Provide the [x, y] coordinate of the cell's center where the given text is located.  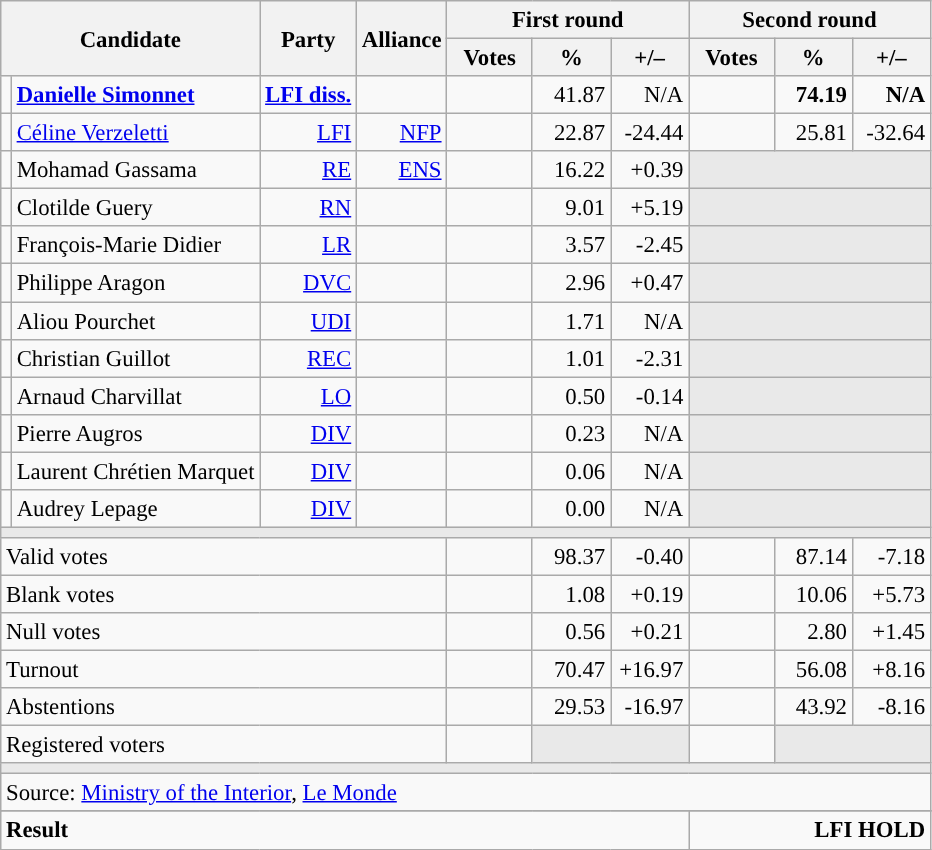
Registered voters [224, 745]
43.92 [813, 707]
+0.47 [650, 283]
1.08 [571, 594]
LFI diss. [308, 95]
41.87 [571, 95]
Party [308, 38]
LO [308, 396]
Result [345, 831]
22.87 [571, 133]
Arnaud Charvillat [135, 396]
DVC [308, 283]
+5.19 [650, 208]
-7.18 [891, 557]
+0.39 [650, 170]
2.96 [571, 283]
ENS [402, 170]
+16.97 [650, 670]
2.80 [813, 632]
0.23 [571, 433]
0.06 [571, 471]
0.50 [571, 396]
Clotilde Guery [135, 208]
Philippe Aragon [135, 283]
Source: Ministry of the Interior, Le Monde [466, 793]
-2.31 [650, 358]
+0.21 [650, 632]
First round [568, 20]
-0.14 [650, 396]
Danielle Simonnet [135, 95]
Second round [810, 20]
Céline Verzeletti [135, 133]
RN [308, 208]
Valid votes [224, 557]
25.81 [813, 133]
56.08 [813, 670]
Turnout [224, 670]
+0.19 [650, 594]
-16.97 [650, 707]
-24.44 [650, 133]
0.56 [571, 632]
RE [308, 170]
16.22 [571, 170]
Aliou Pourchet [135, 321]
1.01 [571, 358]
70.47 [571, 670]
87.14 [813, 557]
Blank votes [224, 594]
29.53 [571, 707]
Null votes [224, 632]
Christian Guillot [135, 358]
3.57 [571, 245]
10.06 [813, 594]
Laurent Chrétien Marquet [135, 471]
74.19 [813, 95]
+1.45 [891, 632]
0.00 [571, 509]
Audrey Lepage [135, 509]
LR [308, 245]
François-Marie Didier [135, 245]
Candidate [130, 38]
Pierre Augros [135, 433]
+5.73 [891, 594]
+8.16 [891, 670]
REC [308, 358]
NFP [402, 133]
-0.40 [650, 557]
1.71 [571, 321]
LFI HOLD [810, 831]
-8.16 [891, 707]
98.37 [571, 557]
-32.64 [891, 133]
UDI [308, 321]
Alliance [402, 38]
-2.45 [650, 245]
Abstentions [224, 707]
LFI [308, 133]
Mohamad Gassama [135, 170]
9.01 [571, 208]
